Identify which cell holds the provided text, then report its [x, y] central coordinate. 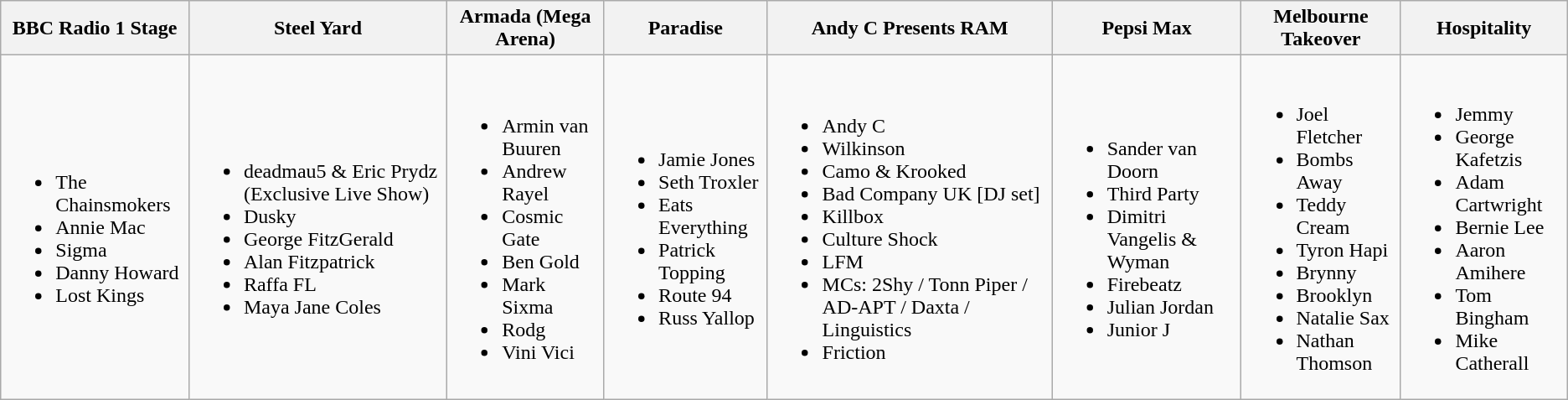
Jamie JonesSeth TroxlerEats EverythingPatrick ToppingRoute 94Russ Yallop [685, 227]
Andy CWilkinsonCamo & KrookedBad Company UK [DJ set]KillboxCulture ShockLFMMCs: 2Shy / Tonn Piper / AD-APT / Daxta / LinguisticsFriction [910, 227]
Steel Yard [317, 29]
Armin van BuurenAndrew RayelCosmic GateBen GoldMark SixmaRodgVini Vici [526, 227]
Hospitality [1484, 29]
JemmyGeorge KafetzisAdam CartwrightBernie LeeAaron AmihereTom BinghamMike Catherall [1484, 227]
Andy C Presents RAM [910, 29]
Paradise [685, 29]
Armada (Mega Arena) [526, 29]
Melbourne Takeover [1321, 29]
The ChainsmokersAnnie MacSigmaDanny HowardLost Kings [95, 227]
BBC Radio 1 Stage [95, 29]
Joel FletcherBombs AwayTeddy CreamTyron HapiBrynnyBrooklynNatalie SaxNathan Thomson [1321, 227]
Sander van DoornThird PartyDimitri Vangelis & WymanFirebeatzJulian JordanJunior J [1147, 227]
Pepsi Max [1147, 29]
deadmau5 & Eric Prydz (Exclusive Live Show)DuskyGeorge FitzGeraldAlan FitzpatrickRaffa FLMaya Jane Coles [317, 227]
